Pinpoint the cell where the given text exists, returning its (X, Y) midpoint coordinate. 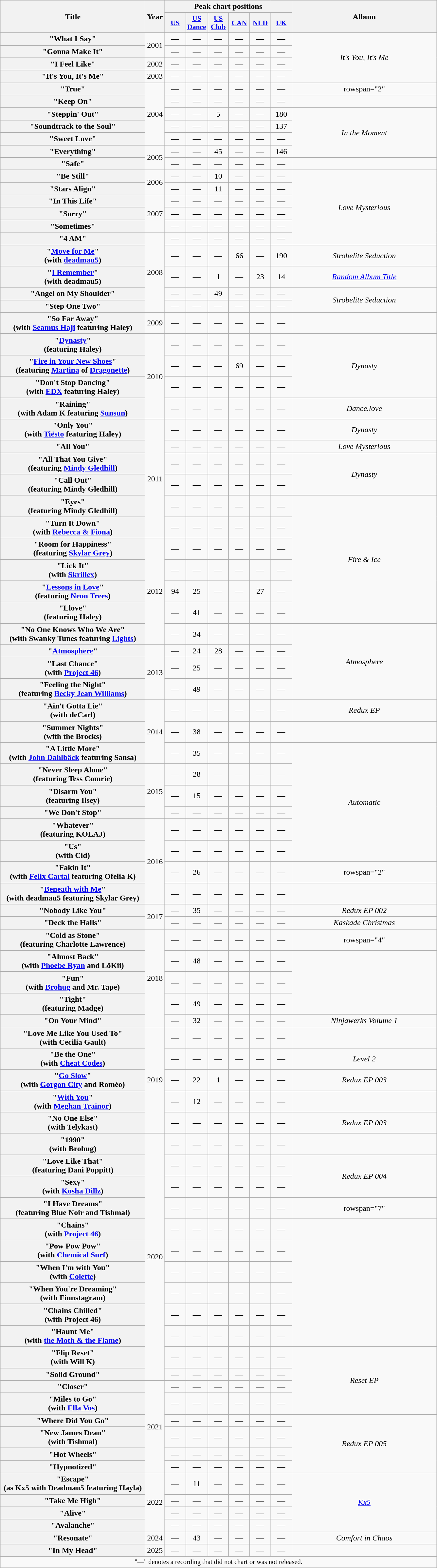
"All That You Give"(featuring Mindy Gledhill) (73, 463)
"I Feel Like" (73, 64)
"Almost Back" (with Phoebe Ryan and LöKii) (73, 961)
"Haunt Me"(with the Moth & the Flame) (73, 1336)
2010 (155, 376)
"So Far Away"(with Seamus Haji featuring Haley) (73, 323)
"Step One Two" (73, 306)
"Steppin' Out" (73, 114)
"Lessons in Love"(featuring Neon Trees) (73, 591)
"On Your Mind" (73, 1020)
2020 (155, 1257)
Year (155, 16)
2006 (155, 183)
"Feeling the Night"(featuring Becky Jean Williams) (73, 689)
"Move for Me"(with deadmau5) (73, 256)
"We Don't Stop" (73, 813)
2008 (155, 272)
2002 (155, 64)
Kaskade Christmas (364, 923)
"Love Like That"(featuring Dani Poppitt) (73, 1165)
2005 (155, 157)
Redux EP 004 (364, 1176)
Automatic (364, 802)
Peak chart positions (228, 7)
"Sexy"(with Kosha Dillz) (73, 1187)
"Resonate" (73, 1538)
69 (239, 366)
180 (281, 114)
Dance.love (364, 408)
2018 (155, 978)
"Go Slow"(with Gorgon City and Roméo) (73, 1080)
2025 (155, 1550)
"Where Did You Go" (73, 1421)
"Love Me Like You Used To"(with Cecilia Gault) (73, 1037)
"Fun" (with Brohug and Mr. Tape) (73, 982)
"—" denotes a recording that did not chart or was not released. (219, 1562)
"Eyes"(featuring Mindy Gledhill) (73, 506)
"Solid Ground" (73, 1374)
"Us"(with Cid) (73, 851)
"Soundtrack to the Soul" (73, 126)
66 (239, 256)
2001 (155, 45)
"Closer" (73, 1387)
CAN (239, 23)
"Turn It Down"(with Rebecca & Fiona) (73, 528)
USClub (218, 23)
"Safe" (73, 164)
15 (197, 796)
"Gonna Make It" (73, 51)
2007 (155, 214)
"A Little More"(with John Dahlbäck featuring Sansa) (73, 753)
2011 (155, 478)
Kx5 (364, 1502)
"Last Chance"(with Project 46) (73, 668)
26 (197, 872)
"Fakin It"(with Felix Cartal featuring Ofelia K) (73, 872)
"Pow Pow Pow"(with Chemical Surf) (73, 1250)
"Summer Nights"(with the Brocks) (73, 731)
2022 (155, 1502)
"Sweet Love" (73, 139)
5 (218, 114)
"Escape"(as Kx5 with Deadmau5 featuring Hayla) (73, 1484)
"Everything" (73, 151)
Album (364, 16)
"Take Me High" (73, 1500)
"True" (73, 89)
USDance (197, 23)
"When You're Dreaming"(with Finnstagram) (73, 1293)
US (175, 23)
"In This Life" (73, 201)
"Nobody Like You" (73, 910)
"It's You, It's Me" (73, 76)
2004 (155, 114)
"Alive" (73, 1513)
Title (73, 16)
38 (197, 731)
Comfort in Chaos (364, 1538)
"When I'm with You"(with Colette) (73, 1272)
2019 (155, 1080)
"Room for Happiness"(featuring Skylar Grey) (73, 549)
137 (281, 126)
"Whatever"(featuring KOLAJ) (73, 830)
34 (197, 634)
Redux EP 005 (364, 1444)
"Never Sleep Alone"(featuring Tess Comrie) (73, 775)
"With You"(with Meghan Trainor) (73, 1102)
"Be Still" (73, 176)
146 (281, 151)
43 (197, 1538)
UK (281, 23)
Fire & Ice (364, 559)
24 (197, 651)
"Chains Chilled"(with Project 46) (73, 1315)
Ninjawerks Volume 1 (364, 1020)
45 (218, 151)
"I Have Dreams"(featuring Blue Noir and Tishmal) (73, 1208)
rowspan="4" (364, 940)
"Ain't Gotta Lie"(with deCarl) (73, 710)
It's You, It's Me (364, 58)
"Avalanche" (73, 1525)
2021 (155, 1427)
23 (260, 277)
"Stars Align" (73, 189)
"New James Dean"(with Tishmal) (73, 1437)
"Hypnotized" (73, 1467)
41 (197, 613)
2014 (155, 731)
"No One Knows Who We Are"(with Swanky Tunes featuring Lights) (73, 634)
48 (197, 961)
2024 (155, 1538)
"Deck the Halls" (73, 923)
2009 (155, 323)
12 (197, 1102)
32 (197, 1020)
In the Moment (364, 132)
"Atmosphere" (73, 651)
"Llove"(featuring Haley) (73, 613)
"All You" (73, 447)
"Flip Reset"(with Will K) (73, 1357)
"Hot Wheels" (73, 1454)
"Lick It"(with Skrillex) (73, 570)
Random Album Title (364, 277)
"Only You"(with Tiësto featuring Haley) (73, 430)
"I Remember"(with deadmau5) (73, 277)
"Keep On" (73, 101)
22 (197, 1080)
"Raining"(with Adam K featuring Sunsun) (73, 408)
Redux EP (364, 710)
"Don't Stop Dancing"(with EDX featuring Haley) (73, 387)
"Sometimes" (73, 226)
190 (281, 256)
2016 (155, 861)
"Cold as Stone" (featuring Charlotte Lawrence) (73, 940)
"4 AM" (73, 239)
2017 (155, 917)
2003 (155, 76)
"Angel on My Shoulder" (73, 294)
Level 2 (364, 1059)
"Fire in Your New Shoes"(featuring Martina of Dragonette) (73, 366)
"Sorry" (73, 214)
14 (281, 277)
"Beneath with Me"(with deadmau5 featuring Skylar Grey) (73, 893)
Redux EP 002 (364, 910)
"Dynasty"(featuring Haley) (73, 344)
"Tight" (featuring Madge) (73, 1003)
"Be the One"(with Cheat Codes) (73, 1059)
27 (260, 591)
rowspan="7" (364, 1208)
NLD (260, 23)
Reset EP (364, 1380)
"1990"(with Brohug) (73, 1144)
10 (218, 176)
Atmosphere (364, 661)
2012 (155, 591)
"Disarm You"(featuring Ilsey) (73, 796)
"What I Say" (73, 39)
"No One Else" (with Telykast) (73, 1123)
2015 (155, 791)
"Miles to Go"(with Ella Vos) (73, 1404)
"In My Head" (73, 1550)
"Call Out"(featuring Mindy Gledhill) (73, 485)
94 (175, 591)
2013 (155, 672)
"Chains"(with Project 46) (73, 1229)
